Scan for the cell matching the given text and deliver its (X, Y) coordinate at center. 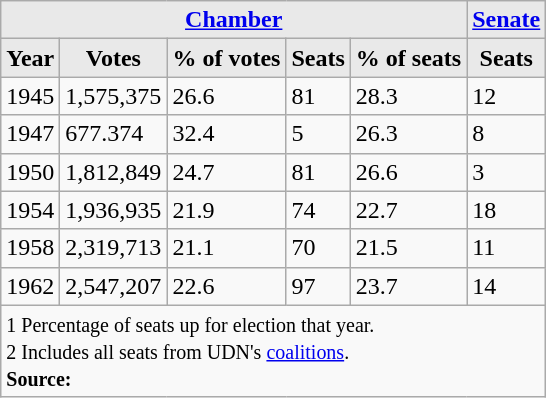
1,575,375 (114, 96)
22.7 (408, 210)
Votes (114, 58)
97 (318, 286)
70 (318, 248)
2,319,713 (114, 248)
3 (506, 172)
21.1 (226, 248)
Year (30, 58)
24.7 (226, 172)
1954 (30, 210)
21.5 (408, 248)
12 (506, 96)
677.374 (114, 134)
74 (318, 210)
26.3 (408, 134)
% of votes (226, 58)
1958 (30, 248)
Chamber (234, 20)
5 (318, 134)
1962 (30, 286)
14 (506, 286)
18 (506, 210)
1,812,849 (114, 172)
21.9 (226, 210)
% of seats (408, 58)
28.3 (408, 96)
8 (506, 134)
1950 (30, 172)
11 (506, 248)
1947 (30, 134)
23.7 (408, 286)
Senate (506, 20)
2,547,207 (114, 286)
1,936,935 (114, 210)
1945 (30, 96)
22.6 (226, 286)
32.4 (226, 134)
1 Percentage of seats up for election that year.2 Includes all seats from UDN's coalitions.Source: (274, 351)
